Return the (x, y) coordinate for the center point of the cell that contains the specified text.  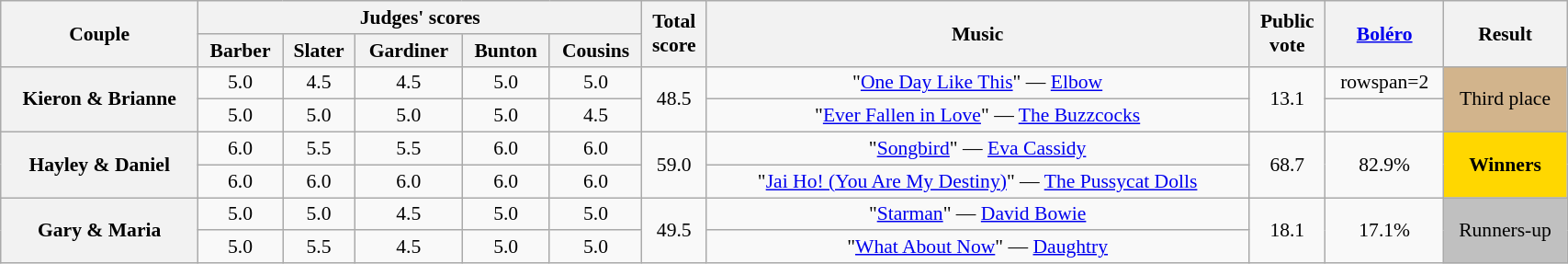
Couple (99, 33)
59.0 (674, 166)
Bunton (505, 51)
"One Day Like This" — Elbow (977, 83)
68.7 (1288, 166)
49.5 (674, 230)
13.1 (1288, 99)
Judges' scores (421, 17)
Boléro (1384, 33)
Result (1505, 33)
Cousins (595, 51)
"What About Now" — Daughtry (977, 247)
Totalscore (674, 33)
Kieron & Brianne (99, 99)
Barber (241, 51)
Winners (1505, 166)
Gary & Maria (99, 230)
Hayley & Daniel (99, 166)
"Jai Ho! (You Are My Destiny)" — The Pussycat Dolls (977, 181)
Music (977, 33)
"Ever Fallen in Love" — The Buzzcocks (977, 116)
rowspan=2 (1384, 83)
Runners-up (1505, 230)
48.5 (674, 99)
"Songbird" — Eva Cassidy (977, 149)
17.1% (1384, 230)
Publicvote (1288, 33)
Slater (320, 51)
Gardiner (410, 51)
18.1 (1288, 230)
"Starman" — David Bowie (977, 214)
82.9% (1384, 166)
Third place (1505, 99)
